From the cell containing the given text, extract its center point as [X, Y] coordinate. 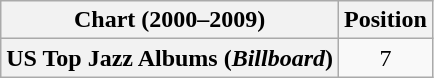
Chart (2000–2009) [170, 20]
US Top Jazz Albums (Billboard) [170, 58]
Position [386, 20]
7 [386, 58]
